Locate the cell with the specified text and output its (x, y) center coordinate. 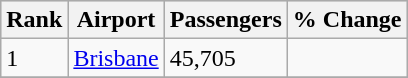
1 (34, 58)
% Change (347, 20)
Brisbane (116, 58)
45,705 (226, 58)
Rank (34, 20)
Passengers (226, 20)
Airport (116, 20)
